Identify which cell holds the provided text, then report its (X, Y) central coordinate. 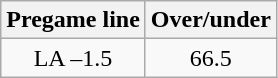
Over/under (210, 20)
66.5 (210, 58)
LA –1.5 (74, 58)
Pregame line (74, 20)
